Extract the (X, Y) coordinate from the center of the cell holding the provided text.  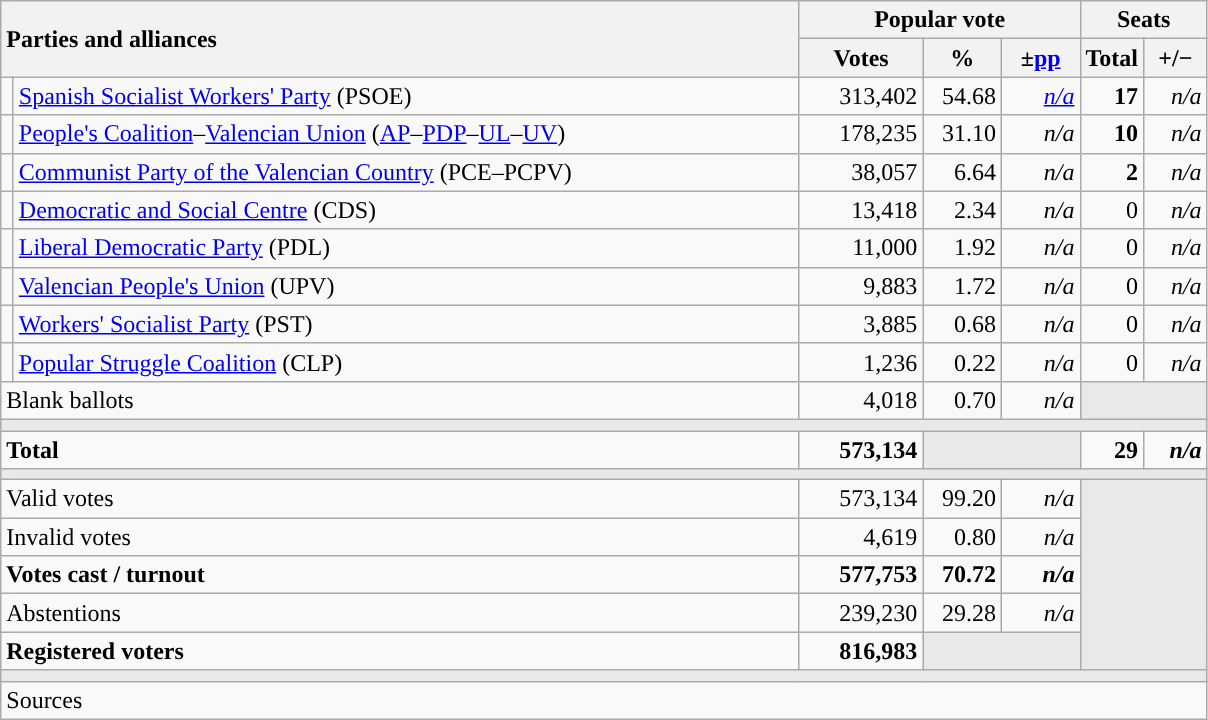
178,235 (861, 134)
0.80 (962, 537)
Abstentions (400, 613)
577,753 (861, 575)
11,000 (861, 248)
Blank ballots (400, 400)
4,018 (861, 400)
9,883 (861, 286)
Democratic and Social Centre (CDS) (406, 210)
Valid votes (400, 499)
2.34 (962, 210)
816,983 (861, 651)
6.64 (962, 172)
±pp (1040, 58)
1.72 (962, 286)
Parties and alliances (400, 39)
13,418 (861, 210)
1.92 (962, 248)
+/− (1176, 58)
Valencian People's Union (UPV) (406, 286)
38,057 (861, 172)
Spanish Socialist Workers' Party (PSOE) (406, 96)
239,230 (861, 613)
70.72 (962, 575)
2 (1112, 172)
Popular vote (940, 20)
313,402 (861, 96)
Invalid votes (400, 537)
Registered voters (400, 651)
% (962, 58)
Liberal Democratic Party (PDL) (406, 248)
10 (1112, 134)
0.68 (962, 324)
31.10 (962, 134)
54.68 (962, 96)
People's Coalition–Valencian Union (AP–PDP–UL–UV) (406, 134)
3,885 (861, 324)
Communist Party of the Valencian Country (PCE–PCPV) (406, 172)
Seats (1144, 20)
0.70 (962, 400)
4,619 (861, 537)
0.22 (962, 362)
Votes (861, 58)
1,236 (861, 362)
Popular Struggle Coalition (CLP) (406, 362)
Workers' Socialist Party (PST) (406, 324)
99.20 (962, 499)
29 (1112, 449)
Votes cast / turnout (400, 575)
17 (1112, 96)
29.28 (962, 613)
Sources (604, 700)
